Extract the [X, Y] coordinate from the center of the cell holding the provided text.  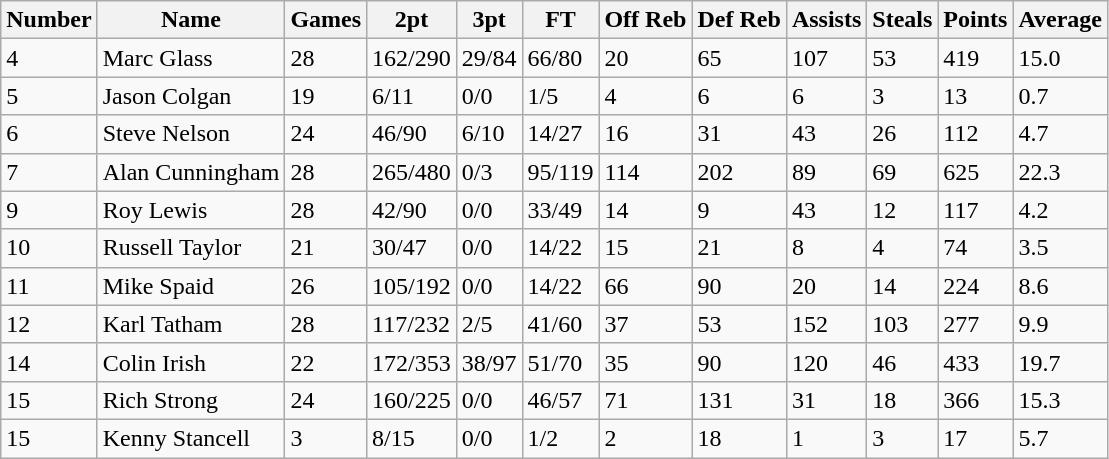
202 [739, 172]
8.6 [1060, 286]
1/5 [560, 96]
Rich Strong [191, 400]
Kenny Stancell [191, 438]
22 [326, 362]
6/11 [412, 96]
19 [326, 96]
419 [976, 58]
17 [976, 438]
120 [826, 362]
41/60 [560, 324]
Russell Taylor [191, 248]
114 [646, 172]
Games [326, 20]
265/480 [412, 172]
105/192 [412, 286]
3.5 [1060, 248]
224 [976, 286]
162/290 [412, 58]
66 [646, 286]
66/80 [560, 58]
Steve Nelson [191, 134]
71 [646, 400]
Mike Spaid [191, 286]
38/97 [489, 362]
1/2 [560, 438]
3pt [489, 20]
Jason Colgan [191, 96]
29/84 [489, 58]
Alan Cunningham [191, 172]
2 [646, 438]
65 [739, 58]
277 [976, 324]
Karl Tatham [191, 324]
Def Reb [739, 20]
30/47 [412, 248]
89 [826, 172]
4.7 [1060, 134]
37 [646, 324]
33/49 [560, 210]
160/225 [412, 400]
69 [902, 172]
2/5 [489, 324]
172/353 [412, 362]
103 [902, 324]
19.7 [1060, 362]
433 [976, 362]
8 [826, 248]
42/90 [412, 210]
51/70 [560, 362]
9.9 [1060, 324]
46/57 [560, 400]
Off Reb [646, 20]
107 [826, 58]
5.7 [1060, 438]
8/15 [412, 438]
117/232 [412, 324]
152 [826, 324]
Name [191, 20]
22.3 [1060, 172]
Assists [826, 20]
0/3 [489, 172]
7 [49, 172]
Average [1060, 20]
Marc Glass [191, 58]
13 [976, 96]
74 [976, 248]
2pt [412, 20]
46/90 [412, 134]
131 [739, 400]
Number [49, 20]
Steals [902, 20]
11 [49, 286]
0.7 [1060, 96]
Colin Irish [191, 362]
46 [902, 362]
1 [826, 438]
16 [646, 134]
Roy Lewis [191, 210]
95/119 [560, 172]
Points [976, 20]
10 [49, 248]
625 [976, 172]
117 [976, 210]
15.3 [1060, 400]
5 [49, 96]
366 [976, 400]
6/10 [489, 134]
4.2 [1060, 210]
15.0 [1060, 58]
112 [976, 134]
14/27 [560, 134]
FT [560, 20]
35 [646, 362]
